Determine the [X, Y] coordinate at the center of the cell enclosing the given text.  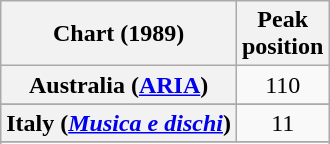
Peakposition [282, 34]
11 [282, 123]
Chart (1989) [119, 34]
110 [282, 85]
Italy (Musica e dischi) [119, 123]
Australia (ARIA) [119, 85]
